Identify which cell holds the provided text, then report its [x, y] central coordinate. 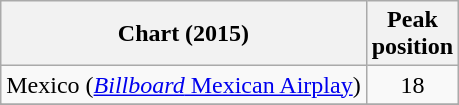
18 [412, 85]
Chart (2015) [184, 34]
Peakposition [412, 34]
Mexico (Billboard Mexican Airplay) [184, 85]
